Locate the cell with the specified text and output its (X, Y) center coordinate. 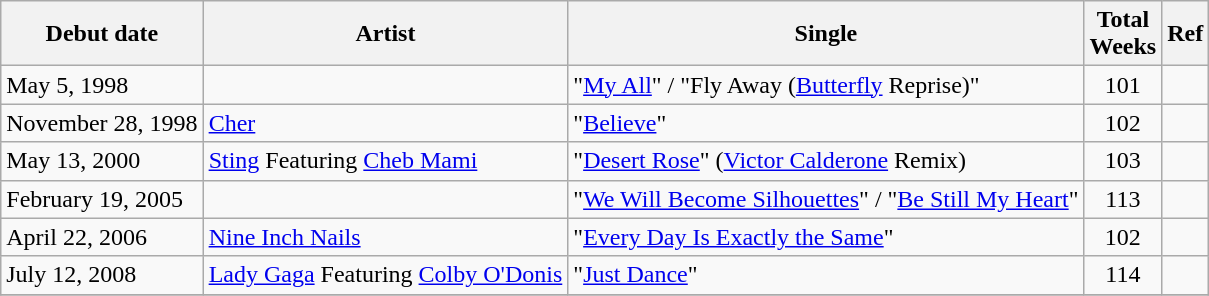
Ref (1186, 34)
Cher (386, 123)
July 12, 2008 (102, 275)
Nine Inch Nails (386, 237)
May 13, 2000 (102, 161)
Sting Featuring Cheb Mami (386, 161)
February 19, 2005 (102, 199)
"Every Day Is Exactly the Same" (826, 237)
May 5, 1998 (102, 85)
Single (826, 34)
Artist (386, 34)
"Believe" (826, 123)
"Desert Rose" (Victor Calderone Remix) (826, 161)
113 (1123, 199)
"We Will Become Silhouettes" / "Be Still My Heart" (826, 199)
"My All" / "Fly Away (Butterfly Reprise)" (826, 85)
"Just Dance" (826, 275)
101 (1123, 85)
Lady Gaga Featuring Colby O'Donis (386, 275)
Debut date (102, 34)
114 (1123, 275)
TotalWeeks (1123, 34)
103 (1123, 161)
April 22, 2006 (102, 237)
November 28, 1998 (102, 123)
